Pinpoint the cell where the given text exists, returning its [x, y] midpoint coordinate. 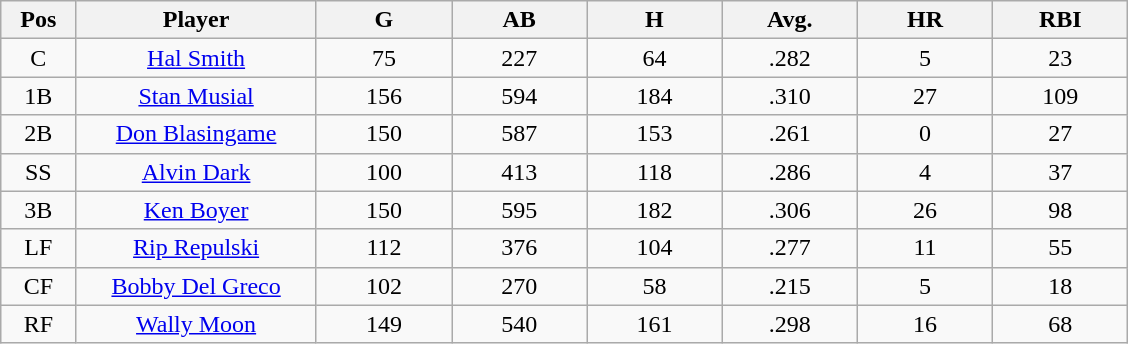
413 [520, 172]
75 [384, 58]
RBI [1060, 20]
112 [384, 248]
HR [924, 20]
RF [38, 324]
118 [654, 172]
594 [520, 96]
G [384, 20]
149 [384, 324]
.261 [790, 134]
3B [38, 210]
.310 [790, 96]
587 [520, 134]
4 [924, 172]
58 [654, 286]
100 [384, 172]
C [38, 58]
Pos [38, 20]
595 [520, 210]
H [654, 20]
540 [520, 324]
68 [1060, 324]
Rip Repulski [196, 248]
156 [384, 96]
376 [520, 248]
18 [1060, 286]
161 [654, 324]
26 [924, 210]
1B [38, 96]
11 [924, 248]
227 [520, 58]
Stan Musial [196, 96]
.282 [790, 58]
64 [654, 58]
23 [1060, 58]
104 [654, 248]
37 [1060, 172]
184 [654, 96]
Player [196, 20]
Alvin Dark [196, 172]
2B [38, 134]
.306 [790, 210]
Bobby Del Greco [196, 286]
.286 [790, 172]
98 [1060, 210]
16 [924, 324]
CF [38, 286]
55 [1060, 248]
0 [924, 134]
Hal Smith [196, 58]
LF [38, 248]
AB [520, 20]
153 [654, 134]
.298 [790, 324]
Avg. [790, 20]
Ken Boyer [196, 210]
102 [384, 286]
109 [1060, 96]
182 [654, 210]
.215 [790, 286]
.277 [790, 248]
SS [38, 172]
Don Blasingame [196, 134]
270 [520, 286]
Wally Moon [196, 324]
